Output the [X, Y] coordinate of the center of the cell containing the given text.  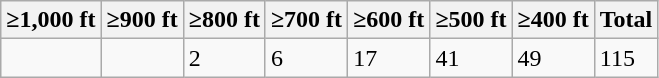
≥400 ft [553, 20]
2 [224, 58]
6 [306, 58]
17 [389, 58]
≥1,000 ft [51, 20]
Total [626, 20]
≥900 ft [142, 20]
≥800 ft [224, 20]
≥600 ft [389, 20]
≥700 ft [306, 20]
41 [471, 58]
≥500 ft [471, 20]
49 [553, 58]
115 [626, 58]
